Pinpoint the cell where the given text exists, returning its (x, y) midpoint coordinate. 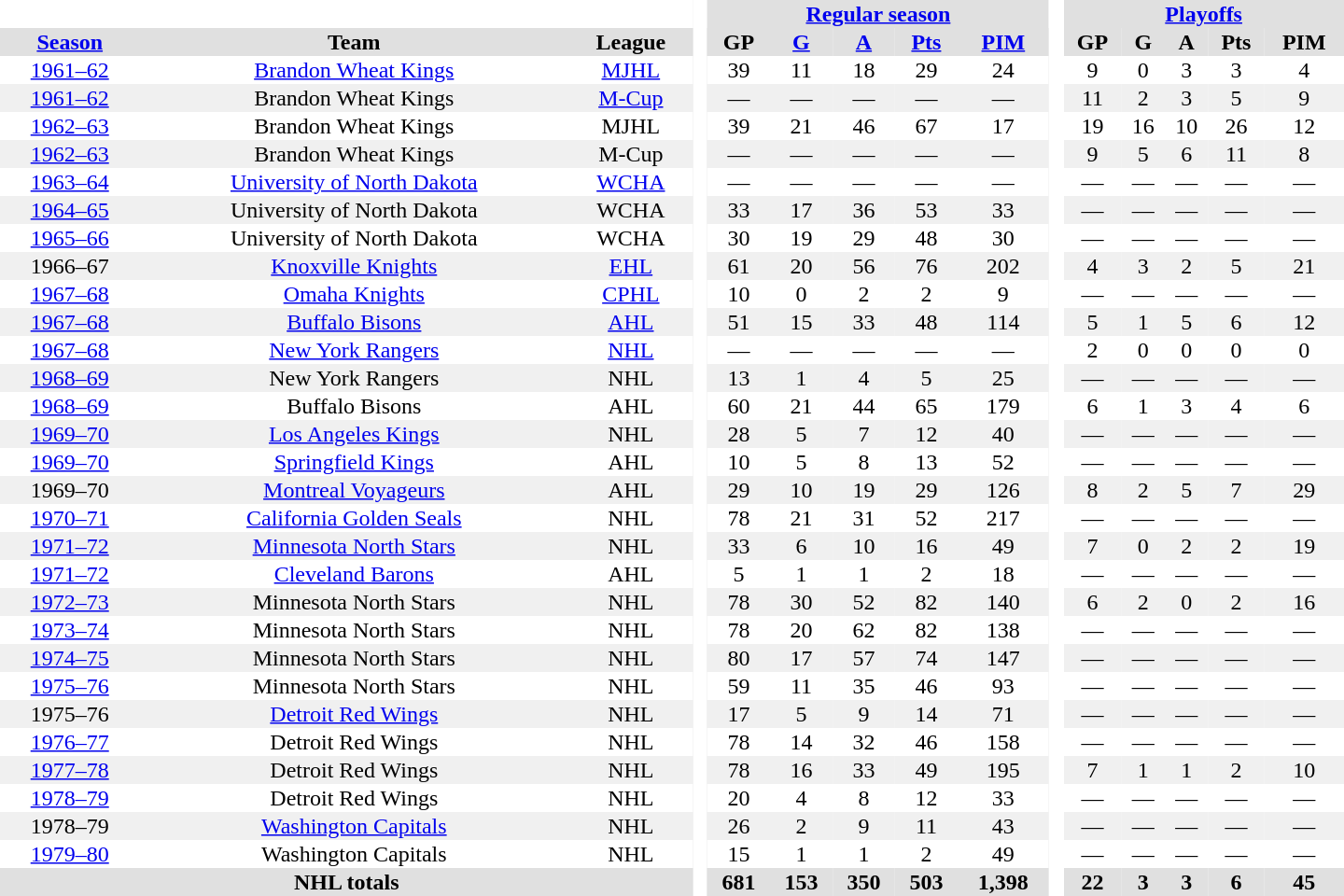
Montreal Voyageurs (354, 490)
503 (926, 882)
61 (739, 266)
Season (69, 42)
NHL totals (347, 882)
43 (1003, 826)
1966–67 (69, 266)
Springfield Kings (354, 462)
158 (1003, 742)
44 (864, 406)
57 (864, 658)
138 (1003, 630)
1976–77 (69, 742)
126 (1003, 490)
350 (864, 882)
24 (1003, 70)
51 (739, 322)
56 (864, 266)
32 (864, 742)
93 (1003, 686)
40 (1003, 434)
35 (864, 686)
Playoffs (1204, 14)
65 (926, 406)
Knoxville Knights (354, 266)
EHL (631, 266)
CPHL (631, 294)
62 (864, 630)
Team (354, 42)
1973–74 (69, 630)
1965–66 (69, 238)
681 (739, 882)
1977–78 (69, 770)
80 (739, 658)
1964–65 (69, 210)
53 (926, 210)
195 (1003, 770)
45 (1304, 882)
Regular season (878, 14)
36 (864, 210)
1,398 (1003, 882)
1970–71 (69, 518)
67 (926, 126)
147 (1003, 658)
Omaha Knights (354, 294)
140 (1003, 602)
114 (1003, 322)
1963–64 (69, 182)
1979–80 (69, 854)
Los Angeles Kings (354, 434)
31 (864, 518)
60 (739, 406)
217 (1003, 518)
153 (801, 882)
22 (1092, 882)
Cleveland Barons (354, 574)
74 (926, 658)
59 (739, 686)
1974–75 (69, 658)
76 (926, 266)
California Golden Seals (354, 518)
25 (1003, 378)
28 (739, 434)
71 (1003, 714)
1972–73 (69, 602)
League (631, 42)
179 (1003, 406)
202 (1003, 266)
